Capture the cell that displays the provided text and extract its (x, y) central coordinate. 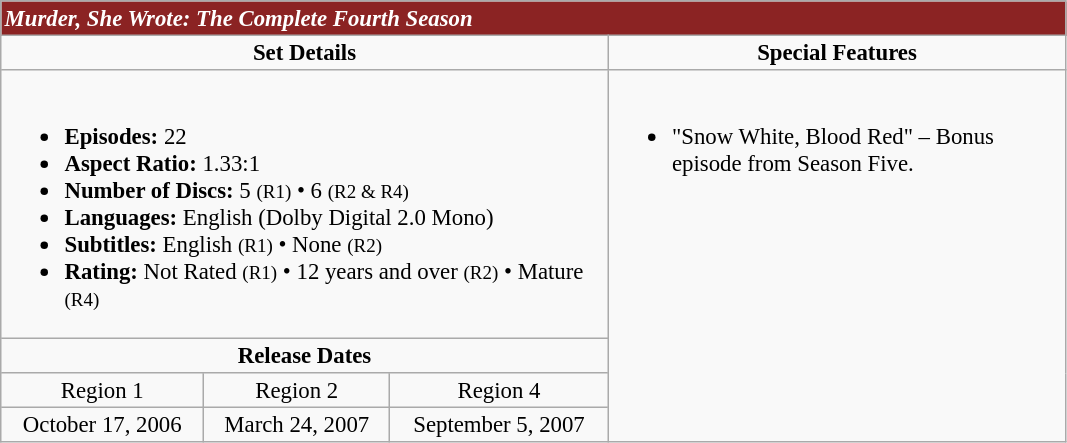
Region 4 (500, 390)
"Snow White, Blood Red" – Bonus episode from Season Five. (837, 256)
Murder, She Wrote: The Complete Fourth Season (534, 18)
Release Dates (305, 356)
October 17, 2006 (102, 425)
Set Details (305, 52)
September 5, 2007 (500, 425)
Special Features (837, 52)
March 24, 2007 (297, 425)
Region 2 (297, 390)
Region 1 (102, 390)
